Detect which cell encompasses the target text, then output its (x, y) center coordinate. 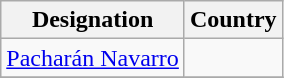
Pacharán Navarro (93, 58)
Designation (93, 20)
Country (233, 20)
